Output the [x, y] coordinate of the center of the cell containing the given text.  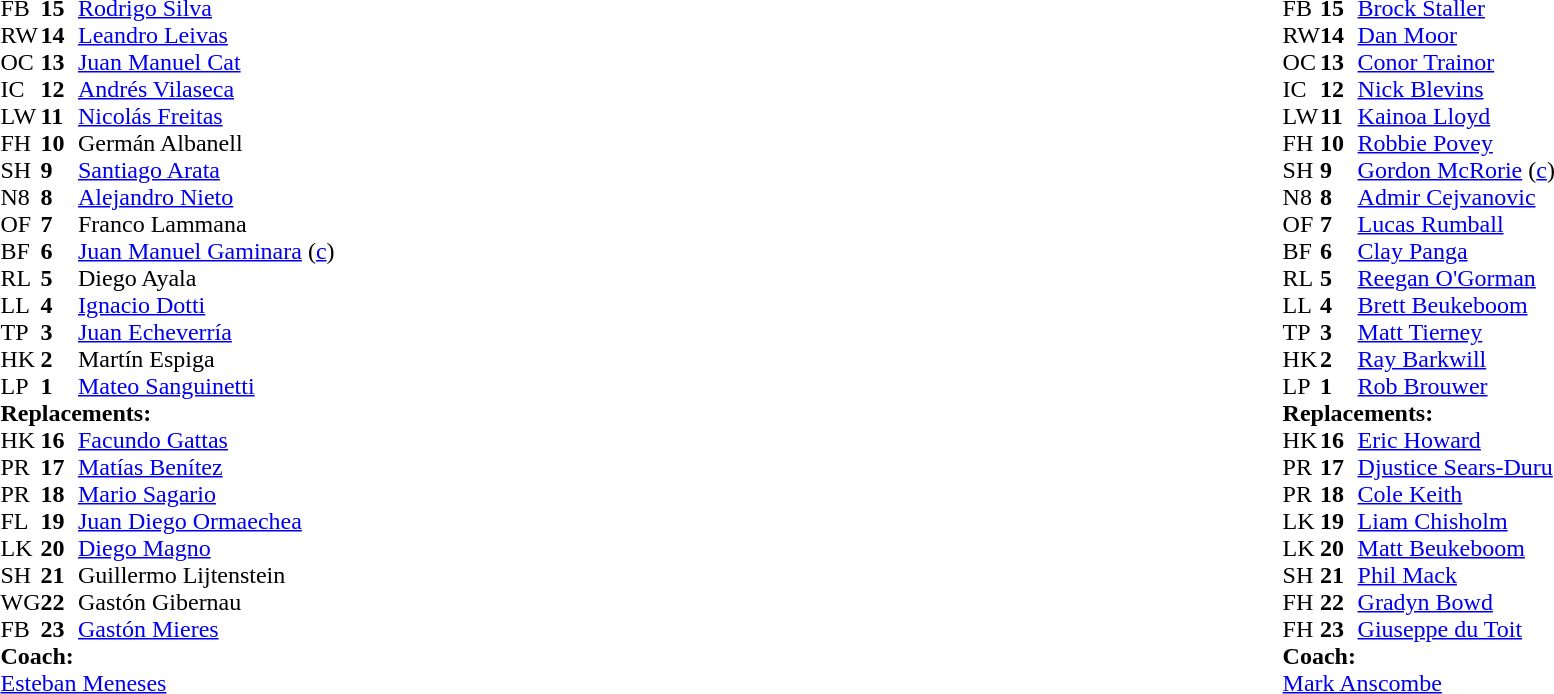
Diego Magno [206, 548]
Guillermo Lijtenstein [206, 576]
Ignacio Dotti [206, 306]
Germán Albanell [206, 144]
Santiago Arata [206, 170]
Coach: [167, 656]
Nicolás Freitas [206, 116]
Gastón Gibernau [206, 602]
Andrés Vilaseca [206, 90]
Facundo Gattas [206, 440]
Franco Lammana [206, 224]
Mateo Sanguinetti [206, 386]
Gastón Mieres [206, 630]
Alejandro Nieto [206, 198]
Mario Sagario [206, 494]
Martín Espiga [206, 360]
Juan Diego Ormaechea [206, 522]
WG [20, 602]
Leandro Leivas [206, 36]
FB [20, 630]
FL [20, 522]
Diego Ayala [206, 278]
Replacements: [167, 414]
Matías Benítez [206, 468]
Juan Manuel Cat [206, 62]
Juan Echeverría [206, 332]
Juan Manuel Gaminara (c) [206, 252]
